From the cell containing the given text, extract its center point as (x, y) coordinate. 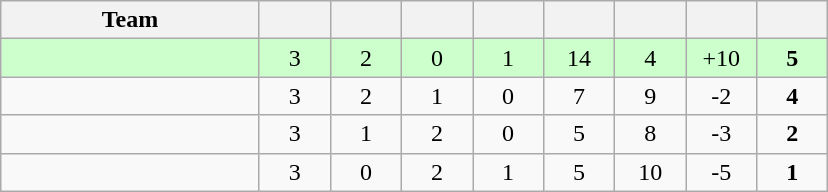
14 (580, 58)
7 (580, 96)
10 (650, 172)
9 (650, 96)
-5 (722, 172)
-3 (722, 134)
Team (130, 20)
-2 (722, 96)
+10 (722, 58)
8 (650, 134)
